Pinpoint the cell where the given text exists, returning its (X, Y) midpoint coordinate. 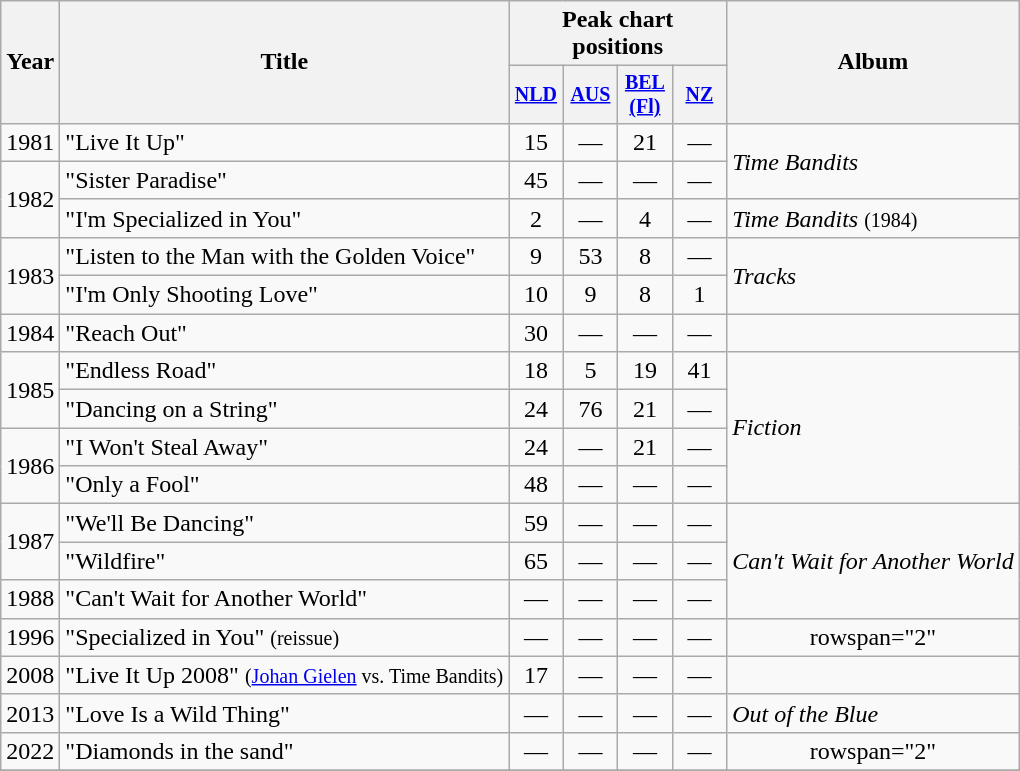
Album (874, 62)
Peak chart positions (618, 34)
NZ (699, 94)
1985 (30, 390)
76 (590, 409)
Year (30, 62)
"Live It Up" (284, 142)
5 (590, 371)
"Only a Fool" (284, 485)
1981 (30, 142)
"Reach Out" (284, 333)
53 (590, 256)
BEL (Fl) (645, 94)
30 (536, 333)
"Can't Wait for Another World" (284, 599)
48 (536, 485)
Time Bandits (1984) (874, 218)
65 (536, 561)
1983 (30, 275)
"I'm Specialized in You" (284, 218)
17 (536, 675)
1 (699, 295)
2013 (30, 713)
"Diamonds in the sand" (284, 751)
"Listen to the Man with the Golden Voice" (284, 256)
Out of the Blue (874, 713)
2 (536, 218)
"Wildfire" (284, 561)
Fiction (874, 428)
1986 (30, 466)
Tracks (874, 275)
2008 (30, 675)
"Live It Up 2008" (Johan Gielen vs. Time Bandits) (284, 675)
45 (536, 180)
Title (284, 62)
"Specialized in You" (reissue) (284, 637)
4 (645, 218)
19 (645, 371)
15 (536, 142)
Time Bandits (874, 161)
59 (536, 523)
AUS (590, 94)
"Love Is a Wild Thing" (284, 713)
"We'll Be Dancing" (284, 523)
"Endless Road" (284, 371)
1982 (30, 199)
1987 (30, 542)
41 (699, 371)
1984 (30, 333)
1996 (30, 637)
1988 (30, 599)
2022 (30, 751)
"I Won't Steal Away" (284, 447)
"Dancing on a String" (284, 409)
Can't Wait for Another World (874, 561)
10 (536, 295)
18 (536, 371)
"Sister Paradise" (284, 180)
NLD (536, 94)
"I'm Only Shooting Love" (284, 295)
